For the text-containing cell, return its midpoint in (x, y) coordinate format. 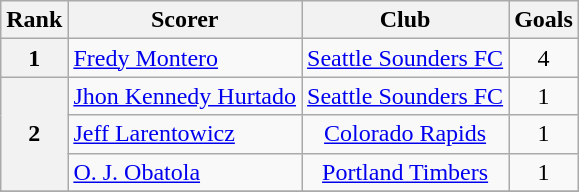
4 (544, 58)
Jeff Larentowicz (185, 134)
Colorado Rapids (406, 134)
Club (406, 20)
Rank (34, 20)
Goals (544, 20)
Jhon Kennedy Hurtado (185, 96)
O. J. Obatola (185, 172)
Fredy Montero (185, 58)
Portland Timbers (406, 172)
2 (34, 134)
Scorer (185, 20)
